Find where the given text appears and provide that cell's center as (x, y) coordinate. 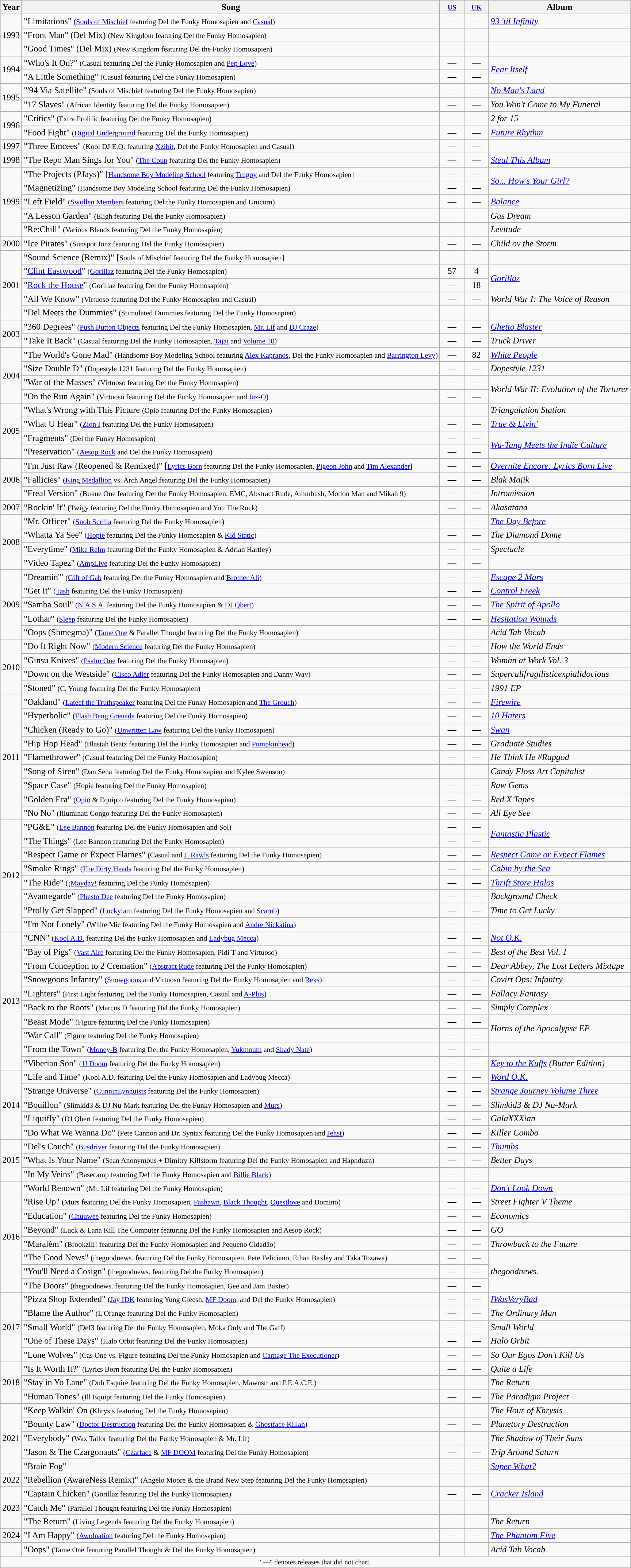
Raw Gems (559, 785)
2017 (11, 1327)
"Magnetizing" (Handsome Boy Modeling School featuring Del the Funky Homosapien) (231, 188)
Small World (559, 1327)
"Liquifly" (DJ Qbert featuring Del the Funky Homosapien) (231, 1119)
World War II: Evolution of the Torturer (559, 389)
"The Ride" (¡Mayday! featuring Del the Funky Homosapien) (231, 883)
"What U Hear" (Zion I featuring Del the Funky Homosapien) (231, 424)
"Samba Soul" (N.A.S.A. featuring Del the Funky Homosapien & DJ Qbert) (231, 604)
1995 (11, 97)
Thrift Store Halos (559, 883)
"Everytime" (Mike Relm featuring Del the Funky Homosapien & Adrian Hartley) (231, 549)
"Good Times" (Del Mix) (New Kingdom featuring Del the Funky Homosapien) (231, 49)
"I'm Not Lonely" (White Mic featuring Del the Funky Homosapien and Andre Nickatina) (231, 924)
The Shadow of Their Suns (559, 1438)
2018 (11, 1383)
Simply Complex (559, 1007)
"Lothar" (Sleep featuring Del the Funky Homosapien) (231, 619)
"Del's Couch" (Busdriver featuring Del the Funky Homosapien) (231, 1146)
"On the Run Again" (Virtuoso featuring Del the Funky Homosapien and Jaz-O) (231, 396)
Strange Journey Volume Three (559, 1091)
2013 (11, 1001)
"The Projects (PJays)" [Handsome Boy Modeling School featuring Trugoy and Del the Funky Homosapien] (231, 174)
"Ginsu Knives" (Psalm One featuring Del the Funky Homosapien) (231, 660)
"All We Know" (Virtuoso featuring Del the Funky Homosapien and Casual) (231, 299)
"Del Meets the Dummies" (Stimulated Dummies featuring Del the Funky Homosapien) (231, 313)
Overnite Encore: Lyrics Born Live (559, 466)
"Space Case" (Hopie featuring Del the Funky Homosapien) (231, 785)
Wu-Tang Meets the Indie Culture (559, 445)
Steal This Album (559, 160)
How the World Ends (559, 646)
So... How's Your Girl? (559, 181)
82 (476, 354)
Not O.K. (559, 938)
"Flamethrower" (Casual featuring Del the Funky Homosapien) (231, 757)
"Video Tapez" (AmpLive featuring Del the Funky Homosapien) (231, 563)
The Diamond Dame (559, 535)
White People (559, 354)
Quite a Life (559, 1369)
"Take It Back" (Casual featuring Del the Funky Homosapien, Tajai and Volume 10) (231, 341)
"Chicken (Ready to Go)" (Unwritten Law featuring Del the Funky Homosapien) (231, 730)
2024 (11, 1536)
"Lighters" (First Light featuring Del the Funky Homosapien, Casual and A-Plus) (231, 994)
Woman at Work Vol. 3 (559, 660)
2011 (11, 758)
The Day Before (559, 521)
Killer Combo (559, 1133)
"Golden Era" (Opio & Equipto featuring Del the Funky Homosapien) (231, 799)
World War I: The Voice of Reason (559, 299)
Slimkid3 & DJ Nu-Mark (559, 1105)
18 (476, 285)
2006 (11, 480)
"Freal Version" (Bukue One featuring Del the Funky Homosapien, EMC, Abstract Rude, Ammbush, Motion Man and Mikah 9) (231, 493)
Escape 2 Mars (559, 577)
Background Check (559, 896)
"Captain Chicken" (Gorillaz featuring Del the Funky Homosapien) (231, 1494)
"Pizza Shop Extended" (Jay IDK featuring Yung Gleesh, MF Doom, and Del the Funky Homosapien) (231, 1299)
2014 (11, 1105)
Street Fighter V Theme (559, 1202)
Thumbs (559, 1146)
1996 (11, 125)
"A Little Something" (Casual featuring Del the Funky Homosapien) (231, 77)
"Dreamin'" (Gift of Gab featuring Del the Funky Homosapien and Brother Ali) (231, 577)
"Re:Chill" (Various Blends featuring Del the Funky Homosapien) (231, 230)
Fantastic Plastic (559, 834)
"Small World" (Def3 featuring Del the Funky Homosapien, Moka Only and The Gaff) (231, 1327)
All Eye See (559, 813)
UK (476, 7)
"Oakland" (Lateef the Truthspeaker featuring Del the Funky Homosapien and The Grouch) (231, 702)
"Get It" (Tash featuring Del the Funky Homosapien) (231, 591)
IWasVeryBad (559, 1299)
"Bouillon" (Slimkid3 & DJ Nu-Mark featuring Del the Funky Homosapien and Murs) (231, 1105)
"PG&E" (Lee Bannon featuring Del the Funky Homosapien and Sol) (231, 827)
"Everybody" (Wax Tailor featuring Del the Funky Homosapien & Mr. Lif) (231, 1438)
"Three Emcees" (Kool DJ E.Q. featuring Xzibit, Del the Funky Homosapien and Casual) (231, 146)
"Rock the House" (Gorillaz featuring Del the Funky Homosapien) (231, 285)
1991 EP (559, 688)
Word O.K. (559, 1077)
Album (559, 7)
Dear Abbey, The Lost Letters Mixtape (559, 966)
2012 (11, 875)
"Size Double D" (Dopestyle 1231 featuring Del the Funky Homosapien) (231, 368)
"Fallicies" (King Medallion vs. Arch Angel featuring Del the Funky Homosapien) (231, 480)
Triangulation Station (559, 410)
Spectacle (559, 549)
"Oops (Shmegma)" (Tame One & Parallel Thought featuring Del the Funky Homosapien) (231, 633)
Child ov the Storm (559, 243)
Future Rhythm (559, 132)
Graduate Studies (559, 743)
"Viberian Son" (JJ Doom featuring Del the Funky Homosapien) (231, 1063)
Hesitation Wounds (559, 619)
"I'm Just Raw (Reopened & Remixed)" [Lyrics Born featuring Del the Funky Homosapien, Pigeon John and Tim Alexander] (231, 466)
"Snowgoons Infantry" (Snowgoons and Virtuoso featuring Del the Funky Homosapien and Reks) (231, 980)
"Catch Me" (Parallel Thought featuring Del the Funky Homosapien) (231, 1508)
"Fragments" (Del the Funky Homosapien) (231, 438)
"Whatta Ya See" (Hopie featuring Del the Funky Homosapien & Kid Static) (231, 535)
"Clint Eastwood" (Gorillaz featuring Del the Funky Homosapien) (231, 271)
2000 (11, 243)
"17 Slaves" (African Identity featuring Del the Funky Homosapien) (231, 104)
"War Call" (Figure featuring Del the Funky Homosapien) (231, 1035)
"Is It Worth It?" (Lyrics Born featuring Del the Funky Homosapien) (231, 1369)
Swan (559, 730)
Blak Majik (559, 480)
"Song of Siren" (Dan Sena featuring Del the Funky Homosapien and Kylee Swenson) (231, 771)
"Hyperbolic" (Flash Bang Grenada featuring Del the Funky Homosapien) (231, 716)
You Won't Come to My Funeral (559, 104)
1994 (11, 70)
1997 (11, 146)
"The Return" (Living Legends featuring Del the Funky Homosapien) (231, 1522)
57 (452, 271)
2003 (11, 334)
2023 (11, 1507)
"Jason & The Czargonauts" (Czarface & MF DOOM featuring Del the Funky Homosapien) (231, 1452)
"Limitations" (Souls of Mischief featuring Del the Funky Homosapien and Casual) (231, 21)
"Ice Pirates" (Sunspot Jonz featuring Del the Funky Homosapien) (231, 243)
2022 (11, 1480)
"I Am Happy" (Awolnation featuring Del the Funky Homosapien) (231, 1536)
US (452, 7)
Time to Get Lucky (559, 910)
"Life and Time" (Kool A.D. featuring Del the Funky Homosapien and Ladybug Mecca) (231, 1077)
4 (476, 271)
Ghetto Blaster (559, 327)
"—" denotes releases that did not chart. (315, 1562)
"Bay of Pigs" (Vast Aire featuring Del the Funky Homosapien, Pidi T and Virtuoso) (231, 952)
2005 (11, 431)
"What's Wrong with This Picture (Opio featuring Del the Funky Homosapien) (231, 410)
"The Repo Man Sings for You" (The Coup featuring Del the Funky Homosapien) (231, 160)
"Rockin' It" (Twigy featuring Del the Funky Homosapien and You The Rock) (231, 507)
Cabin by the Sea (559, 869)
"From Conception to 2 Cremation" (Abstract Rude featuring Del the Funky Homosapien) (231, 966)
Red X Tapes (559, 799)
"The World's Gone Mad" (Handsome Boy Modeling School featuring Alex Kapranos, Del the Funky Homosapien and Barrington Levy) (231, 354)
"Do It Right Now" (Modern Science featuring Del the Funky Homosapien) (231, 646)
2 for 15 (559, 118)
"Bounty Law" (Doctor Destruction featuring Del the Funky Homosapien & Ghostface Killah) (231, 1424)
"From the Town" (Money-B featuring Del the Funky Homosapien, Yukmouth and Shady Nate) (231, 1049)
"World Renown" (Mr. Lif featuring Del the Funky Homosapien) (231, 1188)
Truck Driver (559, 341)
Candy Floss Art Capitalist (559, 771)
"Respect Game or Expect Flames" (Casual and J. Rawls featuring Del the Funky Homosapien) (231, 855)
Levitude (559, 230)
"Smoke Rings" (The Dirty Heads featuring Del the Funky Homosapien) (231, 869)
"Who's It On?" (Casual featuring Del the Funky Homosapien and Pep Love) (231, 63)
"Food Fight" (Digital Underground featuring Del the Funky Homosapien) (231, 132)
GalaXXXian (559, 1119)
93 'til Infinity (559, 21)
Throwback to the Future (559, 1244)
Firewire (559, 702)
The Phantom Five (559, 1536)
"Brain Fog" (231, 1466)
"Blame the Author" (L'Orange featuring Del the Funky Homosapien) (231, 1313)
Control Freek (559, 591)
"Beyond" (Luck & Lana Kill The Computer featuring Del the Funky Homosapien and Aesop Rock) (231, 1230)
"War of the Masses" (Virtuoso featuring Del the Funky Homosapien) (231, 382)
"Prolly Get Slapped" (Luckyiam featuring Del the Funky Homosapien and Scarub) (231, 910)
2009 (11, 604)
The Paradigm Project (559, 1396)
"Avantegarde" (Phesto Dee featuring Del the Funky Homosapien) (231, 896)
"Preservation" (Aesop Rock and Del the Funky Homosapien) (231, 452)
"Critics" (Extra Prolific featuring Del the Funky Homosapien) (231, 118)
"Keep Walkin' On (Khrysis featuring Del the Funky Homosapien) (231, 1410)
"Left Field" (Swollen Members featuring Del the Funky Homosapien and Unicorn) (231, 202)
The Ordinary Man (559, 1313)
Horns of the Apocalypse EP (559, 1028)
"Lone Wolves" (Cas One vs. Figure featuring Del the Funky Homosapien and Carnage The Executioner) (231, 1355)
Respect Game or Expect Flames (559, 855)
2016 (11, 1237)
Cracker Island (559, 1494)
"A Lesson Garden" (Eligh featuring Del the Funky Homosapien) (231, 216)
"Human Tones" (Ill Equipt featuring Del the Funky Homosapien) (231, 1396)
"Education" (Chuuwee featuring Del the Funky Homosapien) (231, 1216)
2001 (11, 285)
"Beast Mode" (Figure featuring Del the Funky Homosapien) (231, 1021)
No Man's Land (559, 91)
Intromission (559, 493)
Economics (559, 1216)
Song (231, 7)
2008 (11, 542)
thegoodnews. (559, 1271)
Gas Dream (559, 216)
Planetory Destruction (559, 1424)
"In My Veins" (Basecamp featuring Del the Funky Homosapien and Billie Black) (231, 1174)
1999 (11, 202)
Supercalifragilisticexpialidocious (559, 674)
1998 (11, 160)
"Rise Up" (Murs featuring Del the Funky Homosapien, Fashawn, Black Thought, Questlove and Domino) (231, 1202)
"Strange Universe" (CunninLynguists featuring Del the Funky Homosapien) (231, 1091)
2004 (11, 375)
Better Days (559, 1160)
"No No" (Illuminati Congo featuring Del the Funky Homosapien) (231, 813)
"Rebellion (AwareNess Remix)" (Angelo Moore & the Brand New Step featuring Del the Funky Homosapien) (231, 1480)
"Mr. Officer" (Snob Scrilla featuring Del the Funky Homosapien) (231, 521)
"What Is Your Name" (Sean Anonymous + Dimitry Killstorm featuring Del the Funky Homosapien and Haphduzn) (231, 1160)
The Hour of Khrysis (559, 1410)
"Oops" (Tame One featuring Parallel Thought & Del the Funky Homosapien) (231, 1549)
"The Things" (Lee Bannon featuring Del the Funky Homosapien) (231, 841)
Halo Orbit (559, 1341)
"Do What We Wanna Do" (Pete Cannon and Dr. Syntax featuring Del the Funky Homosapien and Jehst) (231, 1133)
Covirt Ops: Infantry (559, 980)
2021 (11, 1438)
1993 (11, 35)
"CNN" (Kool A.D. featuring Del the Funky Homosapien and Ladybug Mecca) (231, 938)
Key to the Kuffs (Butter Edition) (559, 1063)
Year (11, 7)
"Down on the Westside" (Cisco Adler featuring Del the Funky Homosapien and Danny Way) (231, 674)
"You'll Need a Cosign" (thegoodnews. featuring Del the Funky Homosapien) (231, 1271)
Fallacy Fantasy (559, 994)
The Spirit of Apollo (559, 604)
2010 (11, 667)
"Back to the Roots" (Marcus D featuring Del the Funky Homosapien) (231, 1007)
So Our Egos Don't Kill Us (559, 1355)
GO (559, 1230)
"'94 Via Satellite" (Souls of Mischief featuring Del the Funky Homosapien) (231, 91)
Fear Itself (559, 70)
Don't Look Down (559, 1188)
2007 (11, 507)
2015 (11, 1160)
"Front Man" (Del Mix) (New Kingdom featuring Del the Funky Homosapien) (231, 35)
"Stoned" (C. Young featuring Del the Funky Homosapien) (231, 688)
Super What? (559, 1466)
"The Doors" (thegoodnews. featuring Del the Funky Homosapien, Gee and Jam Baxter) (231, 1285)
"Hip Hop Head" (Blastah Beatz featuring Del the Funky Homosapien and Pumpkinhead) (231, 743)
"One of These Days" (Halo Orbit featuring Del the Funky Homosapien) (231, 1341)
"360 Degrees" (Push Button Objects featuring Del the Funky Homosapien, Mr. Lif and DJ Craze) (231, 327)
"Sound Science (Remix)" [Souls of Mischief featuring Del the Funky Homosapien] (231, 257)
Gorillaz (559, 278)
Akasatana (559, 507)
10 Haters (559, 716)
Dopestyle 1231 (559, 368)
"The Good News" (thegoodnews. featuring Del the Funky Homosapien, Pete Feliciano, Ethan Baxley and Taka Tozawa) (231, 1257)
True & Livin' (559, 424)
Trip Around Saturn (559, 1452)
Balance (559, 202)
He Think He #Rapgod (559, 757)
"Stay in Yo Lane" (Dub Esquire featuring Del the Funky Homosapien, Mawnstr and P.E.A.C.E.) (231, 1383)
"Maralém" (Brookzill! featuring Del the Funky Homosapien and Pequeno Cidadão) (231, 1244)
Best of the Best Vol. 1 (559, 952)
